Scan for the cell matching the given text and deliver its (X, Y) coordinate at center. 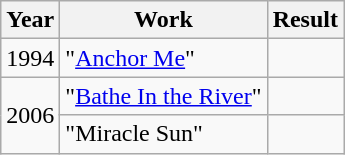
Work (164, 20)
2006 (30, 115)
Result (305, 20)
1994 (30, 58)
Year (30, 20)
"Miracle Sun" (164, 134)
"Anchor Me" (164, 58)
"Bathe In the River" (164, 96)
